Locate the cell with the specified text and output its [X, Y] center coordinate. 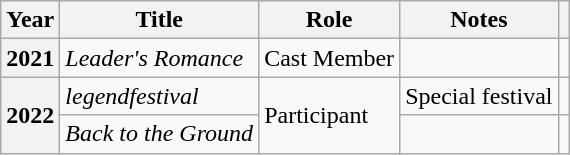
Notes [479, 20]
Year [30, 20]
Back to the Ground [160, 134]
Role [330, 20]
legendfestival [160, 96]
Title [160, 20]
Participant [330, 115]
Cast Member [330, 58]
2021 [30, 58]
Leader's Romance [160, 58]
Special festival [479, 96]
2022 [30, 115]
